For the text-containing cell, return its midpoint in (X, Y) coordinate format. 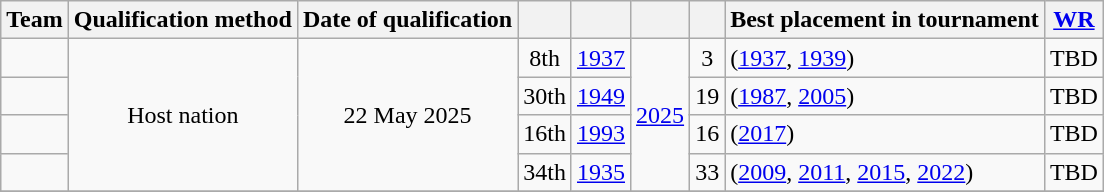
16 (708, 134)
8th (545, 58)
34th (545, 172)
2025 (660, 115)
3 (708, 58)
1993 (600, 134)
19 (708, 96)
(1937, 1939) (885, 58)
1937 (600, 58)
30th (545, 96)
Host nation (182, 115)
22 May 2025 (407, 115)
WR (1074, 20)
(2017) (885, 134)
33 (708, 172)
Team (35, 20)
16th (545, 134)
(2009, 2011, 2015, 2022) (885, 172)
1949 (600, 96)
Date of qualification (407, 20)
1935 (600, 172)
Qualification method (182, 20)
(1987, 2005) (885, 96)
Best placement in tournament (885, 20)
